From the cell containing the given text, extract its center point as [X, Y] coordinate. 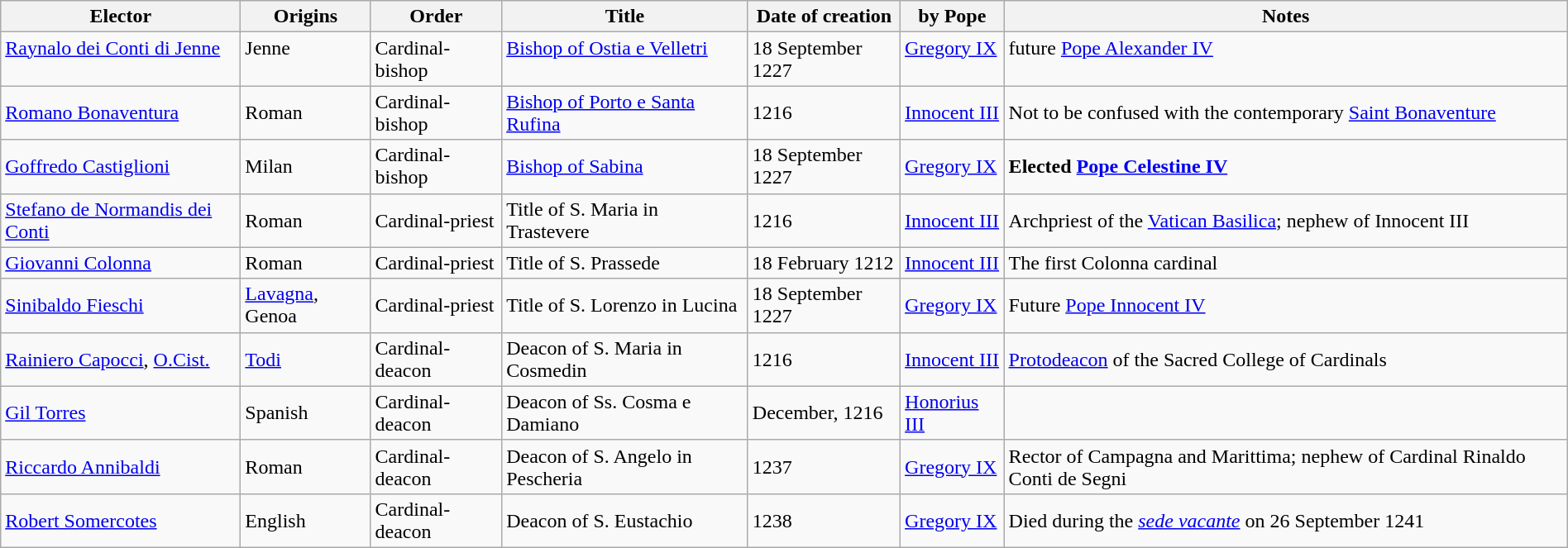
Sinibaldo Fieschi [121, 306]
18 February 1212 [824, 263]
Spanish [306, 413]
Raynalo dei Conti di Jenne [121, 60]
Not to be confused with the contemporary Saint Bonaventure [1285, 112]
Milan [306, 167]
Lavagna, Genoa [306, 306]
Protodeacon of the Sacred College of Cardinals [1285, 359]
Title of S. Prassede [625, 263]
Stefano de Normandis dei Conti [121, 220]
Riccardo Annibaldi [121, 466]
Goffredo Castiglioni [121, 167]
Origins [306, 17]
Gil Torres [121, 413]
Elector [121, 17]
Deacon of Ss. Cosma e Damiano [625, 413]
Robert Somercotes [121, 521]
Todi [306, 359]
Honorius III [953, 413]
December, 1216 [824, 413]
Died during the sede vacante on 26 September 1241 [1285, 521]
Bishop of Sabina [625, 167]
Bishop of Porto e Santa Rufina [625, 112]
Jenne [306, 60]
Deacon of S. Maria in Cosmedin [625, 359]
The first Colonna cardinal [1285, 263]
Title [625, 17]
Romano Bonaventura [121, 112]
English [306, 521]
Giovanni Colonna [121, 263]
Future Pope Innocent IV [1285, 306]
Date of creation [824, 17]
Title of S. Maria in Trastevere [625, 220]
Rector of Campagna and Marittima; nephew of Cardinal Rinaldo Conti de Segni [1285, 466]
Title of S. Lorenzo in Lucina [625, 306]
Bishop of Ostia e Velletri [625, 60]
future Pope Alexander IV [1285, 60]
1237 [824, 466]
Archpriest of the Vatican Basilica; nephew of Innocent III [1285, 220]
Deacon of S. Angelo in Pescheria [625, 466]
Elected Pope Celestine IV [1285, 167]
by Pope [953, 17]
1238 [824, 521]
Deacon of S. Eustachio [625, 521]
Rainiero Capocci, O.Cist. [121, 359]
Notes [1285, 17]
Order [437, 17]
